Identify which cell holds the provided text, then report its [x, y] central coordinate. 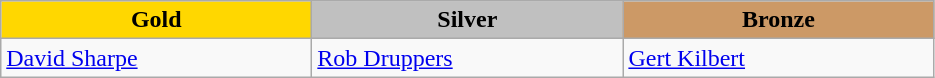
Bronze [778, 20]
David Sharpe [156, 58]
Rob Druppers [468, 58]
Gold [156, 20]
Gert Kilbert [778, 58]
Silver [468, 20]
